Return the (X, Y) coordinate for the center point of the cell that contains the specified text.  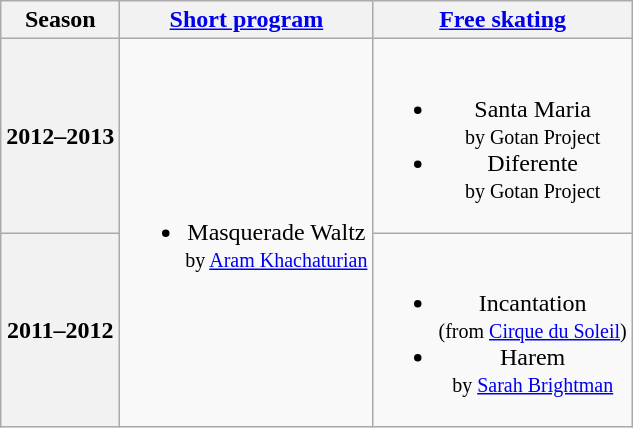
Incantation (from Cirque du Soleil) Harem by Sarah Brightman (502, 330)
Free skating (502, 20)
Santa Maria by Gotan Project Diferente by Gotan Project (502, 136)
Season (60, 20)
Short program (246, 20)
Masquerade Waltz by Aram Khachaturian (246, 233)
2012–2013 (60, 136)
2011–2012 (60, 330)
